Return the [x, y] coordinate for the center point of the cell that contains the specified text.  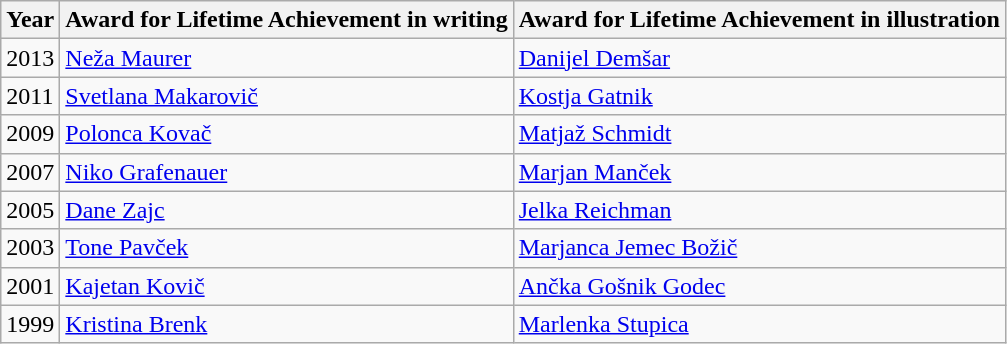
Year [30, 20]
Award for Lifetime Achievement in illustration [759, 20]
2011 [30, 96]
Tone Pavček [286, 248]
Jelka Reichman [759, 210]
2003 [30, 248]
Ančka Gošnik Godec [759, 286]
2005 [30, 210]
Danijel Demšar [759, 58]
Kajetan Kovič [286, 286]
2013 [30, 58]
Award for Lifetime Achievement in writing [286, 20]
Kristina Brenk [286, 324]
Kostja Gatnik [759, 96]
Matjaž Schmidt [759, 134]
2009 [30, 134]
Dane Zajc [286, 210]
2007 [30, 172]
Marjan Manček [759, 172]
Svetlana Makarovič [286, 96]
Polonca Kovač [286, 134]
Neža Maurer [286, 58]
2001 [30, 286]
1999 [30, 324]
Marjanca Jemec Božič [759, 248]
Niko Grafenauer [286, 172]
Marlenka Stupica [759, 324]
